Find where the given text appears and provide that cell's center as [X, Y] coordinate. 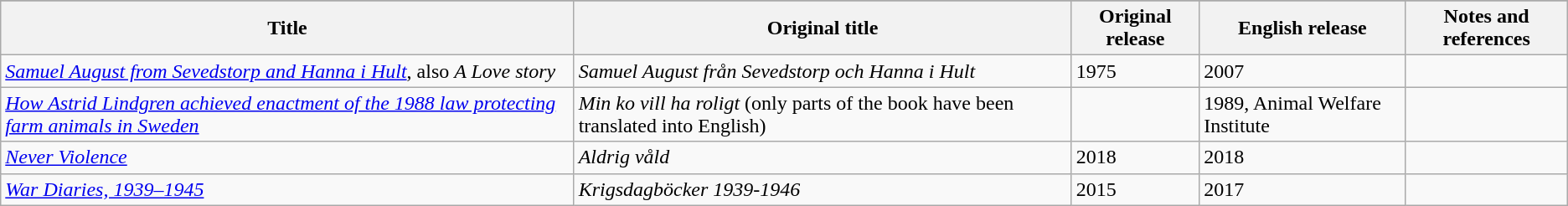
Samuel August from Sevedstorp and Hanna i Hult, also A Love story [287, 71]
2017 [1302, 189]
Title [287, 28]
War Diaries, 1939–1945 [287, 189]
1975 [1136, 71]
Original release [1136, 28]
English release [1302, 28]
Min ko vill ha roligt (only parts of the book have been translated into English) [823, 114]
Krigsdagböcker 1939-1946 [823, 189]
Original title [823, 28]
2015 [1136, 189]
2007 [1302, 71]
1989, Animal Welfare Institute [1302, 114]
Never Violence [287, 157]
How Astrid Lindgren achieved enactment of the 1988 law protecting farm animals in Sweden [287, 114]
Samuel August från Sevedstorp och Hanna i Hult [823, 71]
Notes and references [1486, 28]
Aldrig våld [823, 157]
